From the cell containing the given text, extract its center point as (x, y) coordinate. 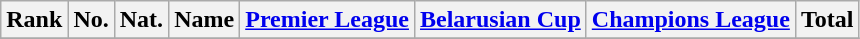
Name (204, 20)
No. (91, 20)
Total (827, 20)
Belarusian Cup (500, 20)
Champions League (690, 20)
Nat. (141, 20)
Rank (34, 20)
Premier League (328, 20)
